Locate the cell with the specified text and output its [x, y] center coordinate. 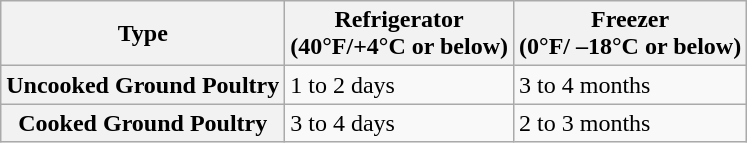
3 to 4 months [630, 85]
3 to 4 days [400, 123]
Type [143, 34]
Refrigerator(40°F/+4°C or below) [400, 34]
1 to 2 days [400, 85]
2 to 3 months [630, 123]
Freezer(0°F/ –18°C or below) [630, 34]
Cooked Ground Poultry [143, 123]
Uncooked Ground Poultry [143, 85]
